Extract the (X, Y) coordinate from the center of the cell holding the provided text.  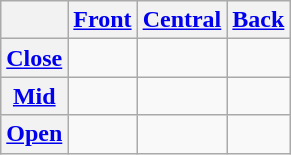
Back (258, 20)
Close (34, 58)
Mid (34, 96)
Open (34, 134)
Front (102, 20)
Central (182, 20)
